Determine the [X, Y] coordinate at the center of the cell enclosing the given text.  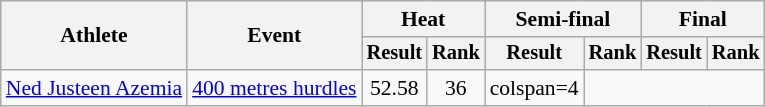
Final [702, 19]
52.58 [395, 88]
Athlete [94, 36]
Semi-final [564, 19]
400 metres hurdles [274, 88]
Heat [424, 19]
Ned Justeen Azemia [94, 88]
colspan=4 [534, 88]
36 [456, 88]
Event [274, 36]
